Locate the cell with the specified text and output its (X, Y) center coordinate. 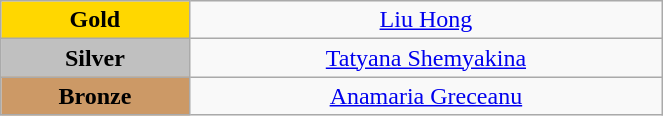
Tatyana Shemyakina (426, 58)
Gold (95, 20)
Silver (95, 58)
Liu Hong (426, 20)
Anamaria Greceanu (426, 96)
Bronze (95, 96)
